Locate the cell with the specified text and output its [x, y] center coordinate. 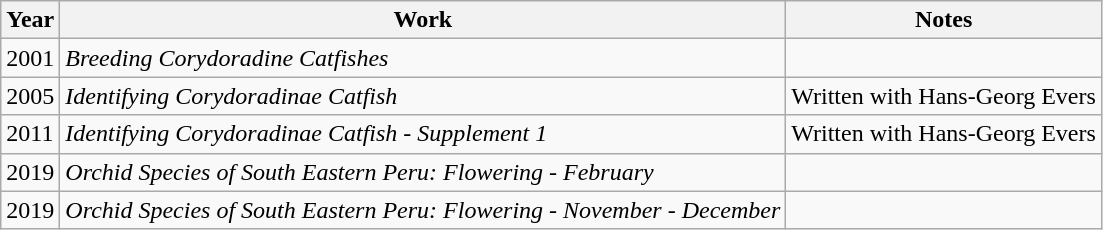
Breeding Corydoradine Catfishes [423, 58]
2001 [30, 58]
Notes [944, 20]
2005 [30, 96]
Year [30, 20]
Orchid Species of South Eastern Peru: Flowering - February [423, 172]
2011 [30, 134]
Work [423, 20]
Orchid Species of South Eastern Peru: Flowering - November - December [423, 210]
Identifying Corydoradinae Catfish - Supplement 1 [423, 134]
Identifying Corydoradinae Catfish [423, 96]
